Provide the [X, Y] coordinate of the cell's center where the given text is located.  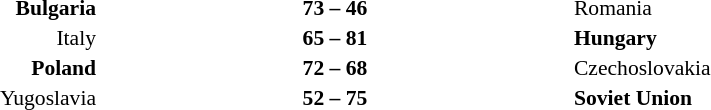
72 – 68 [335, 68]
65 – 81 [335, 38]
